Search for the cell housing the specified text and yield its (x, y) center coordinate. 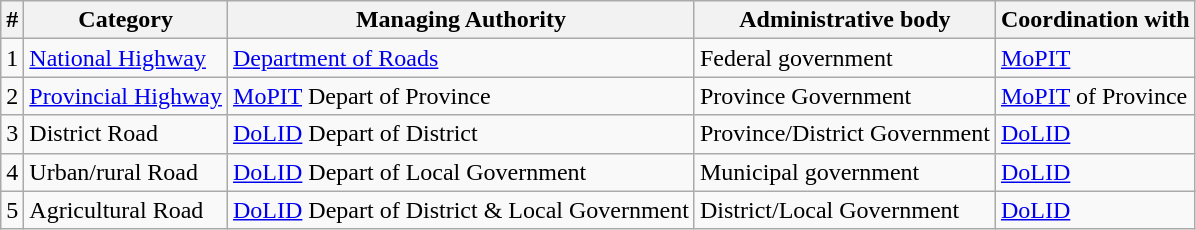
# (12, 20)
Agricultural Road (126, 210)
MoPIT Depart of Province (462, 96)
4 (12, 172)
Administrative body (844, 20)
Federal government (844, 58)
Managing Authority (462, 20)
MoPIT of Province (1095, 96)
District/Local Government (844, 210)
DoLID Depart of District & Local Government (462, 210)
Coordination with (1095, 20)
3 (12, 134)
Municipal government (844, 172)
MoPIT (1095, 58)
5 (12, 210)
DoLID Depart of District (462, 134)
Urban/rural Road (126, 172)
Category (126, 20)
District Road (126, 134)
Province Government (844, 96)
Province/District Government (844, 134)
2 (12, 96)
DoLID Depart of Local Government (462, 172)
1 (12, 58)
Department of Roads (462, 58)
Provincial Highway (126, 96)
National Highway (126, 58)
